Pinpoint the cell where the given text exists, returning its (x, y) midpoint coordinate. 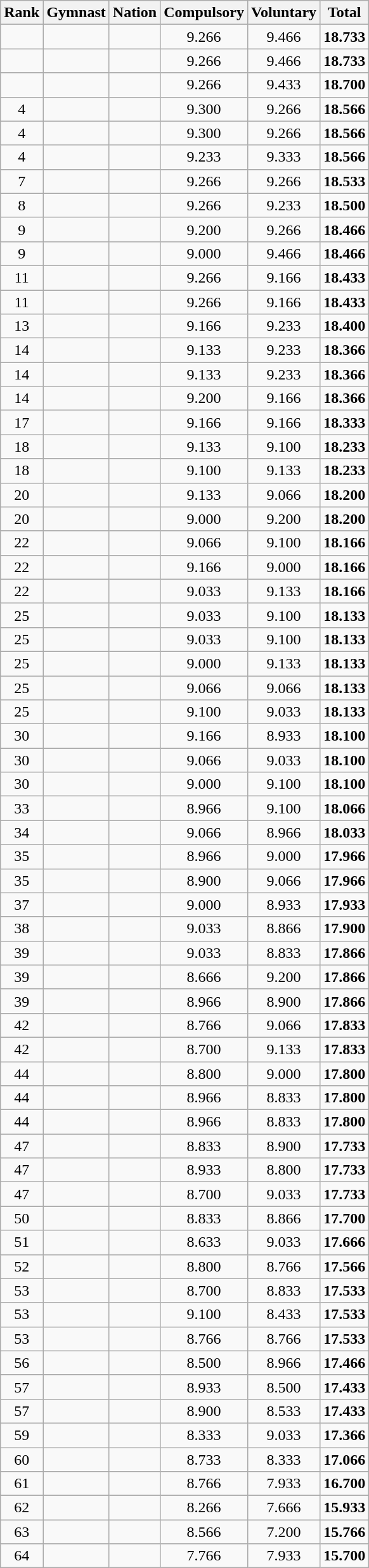
Nation (134, 13)
7.766 (204, 1556)
8.666 (204, 977)
13 (22, 326)
9.433 (283, 85)
17 (22, 423)
64 (22, 1556)
8.733 (204, 1459)
18.533 (345, 181)
7 (22, 181)
18.400 (345, 326)
8.533 (283, 1411)
18.033 (345, 832)
7.666 (283, 1508)
17.466 (345, 1363)
Voluntary (283, 13)
8.433 (283, 1315)
60 (22, 1459)
61 (22, 1484)
33 (22, 808)
63 (22, 1532)
18.700 (345, 85)
18.066 (345, 808)
17.366 (345, 1435)
8 (22, 205)
9.333 (283, 157)
Total (345, 13)
34 (22, 832)
15.933 (345, 1508)
17.666 (345, 1242)
Compulsory (204, 13)
38 (22, 929)
17.566 (345, 1266)
16.700 (345, 1484)
56 (22, 1363)
7.200 (283, 1532)
50 (22, 1218)
18.333 (345, 423)
8.566 (204, 1532)
17.900 (345, 929)
62 (22, 1508)
17.700 (345, 1218)
52 (22, 1266)
17.933 (345, 905)
17.066 (345, 1459)
51 (22, 1242)
18.500 (345, 205)
Gymnast (76, 13)
15.766 (345, 1532)
37 (22, 905)
15.700 (345, 1556)
8.266 (204, 1508)
59 (22, 1435)
Rank (22, 13)
8.633 (204, 1242)
